For the text-containing cell, return its midpoint in [x, y] coordinate format. 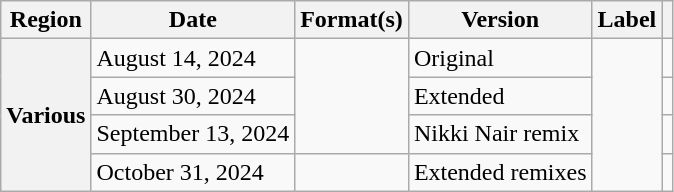
Version [500, 20]
Extended [500, 96]
Extended remixes [500, 172]
Date [193, 20]
Region [46, 20]
Various [46, 115]
October 31, 2024 [193, 172]
Label [627, 20]
September 13, 2024 [193, 134]
August 30, 2024 [193, 96]
August 14, 2024 [193, 58]
Format(s) [352, 20]
Original [500, 58]
Nikki Nair remix [500, 134]
